Capture the cell that displays the provided text and extract its (X, Y) central coordinate. 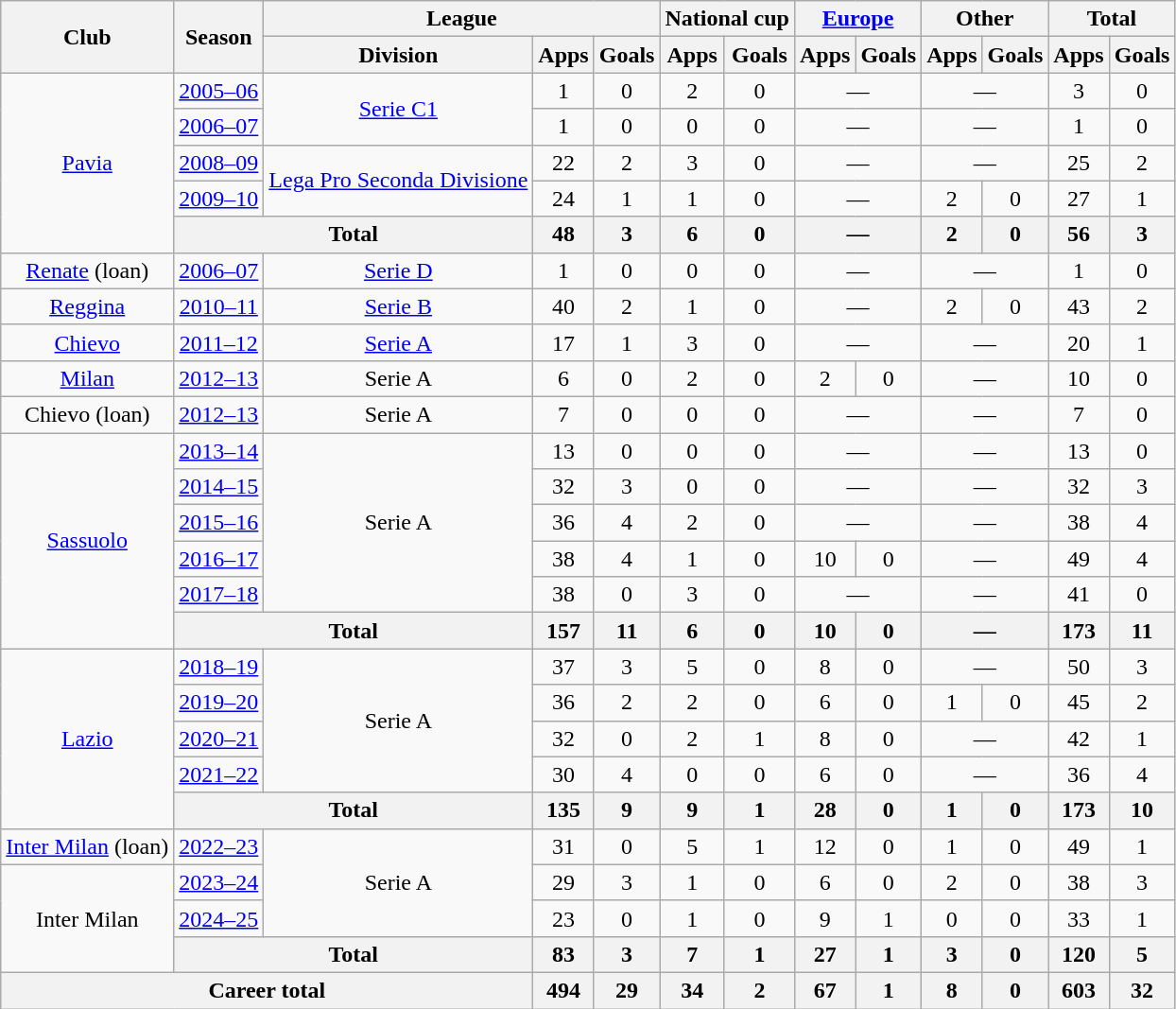
43 (1079, 306)
23 (563, 918)
Other (985, 19)
2005–06 (219, 91)
2020–21 (219, 739)
45 (1079, 703)
Club (87, 37)
Sassuolo (87, 541)
30 (563, 774)
83 (563, 954)
135 (563, 810)
2011–12 (219, 342)
2019–20 (219, 703)
Inter Milan (loan) (87, 846)
League (461, 19)
Inter Milan (87, 918)
17 (563, 342)
34 (692, 990)
2022–23 (219, 846)
22 (563, 163)
Serie C1 (399, 109)
603 (1079, 990)
56 (1079, 235)
67 (824, 990)
National cup (727, 19)
Serie B (399, 306)
157 (563, 631)
25 (1079, 163)
12 (824, 846)
37 (563, 667)
31 (563, 846)
2008–09 (219, 163)
2024–25 (219, 918)
Reggina (87, 306)
28 (824, 810)
20 (1079, 342)
2015–16 (219, 523)
40 (563, 306)
Renate (loan) (87, 270)
Career total (267, 990)
Europe (857, 19)
2013–14 (219, 451)
Season (219, 37)
42 (1079, 739)
2009–10 (219, 199)
2017–18 (219, 595)
24 (563, 199)
2021–22 (219, 774)
Chievo (87, 342)
2010–11 (219, 306)
2018–19 (219, 667)
2023–24 (219, 882)
Division (399, 55)
2014–15 (219, 487)
494 (563, 990)
Chievo (loan) (87, 414)
Serie D (399, 270)
Pavia (87, 163)
2016–17 (219, 559)
48 (563, 235)
50 (1079, 667)
Milan (87, 378)
Lega Pro Seconda Divisione (399, 181)
41 (1079, 595)
120 (1079, 954)
33 (1079, 918)
Lazio (87, 739)
